Detect which cell encompasses the target text, then output its (X, Y) center coordinate. 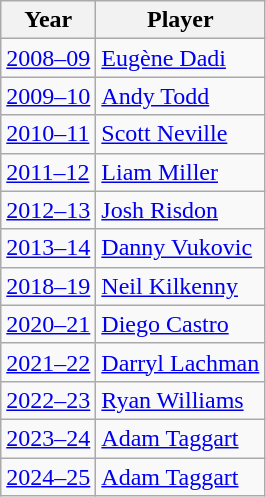
Diego Castro (180, 324)
2011–12 (48, 172)
2021–22 (48, 362)
2008–09 (48, 58)
2010–11 (48, 134)
Danny Vukovic (180, 248)
2018–19 (48, 286)
Scott Neville (180, 134)
2023–24 (48, 438)
Liam Miller (180, 172)
2013–14 (48, 248)
2009–10 (48, 96)
Ryan Williams (180, 400)
Eugène Dadi (180, 58)
2024–25 (48, 477)
Andy Todd (180, 96)
Neil Kilkenny (180, 286)
2012–13 (48, 210)
Year (48, 20)
Josh Risdon (180, 210)
Darryl Lachman (180, 362)
2020–21 (48, 324)
2022–23 (48, 400)
Player (180, 20)
